From the cell containing the given text, extract its center point as [X, Y] coordinate. 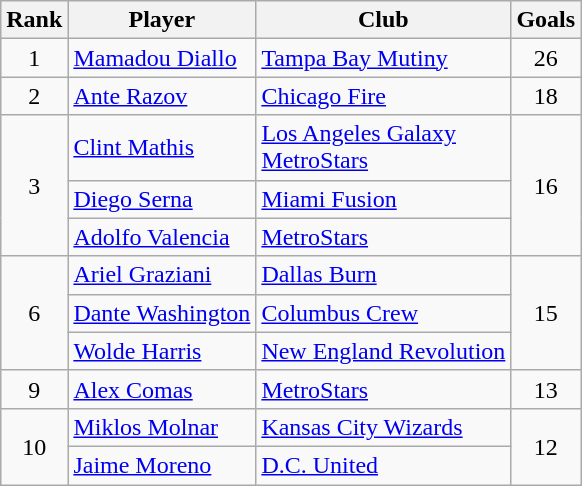
Dante Washington [162, 313]
Player [162, 20]
15 [546, 313]
12 [546, 446]
Los Angeles Galaxy MetroStars [384, 148]
18 [546, 96]
1 [34, 58]
Goals [546, 20]
New England Revolution [384, 351]
3 [34, 186]
Kansas City Wizards [384, 427]
Ariel Graziani [162, 275]
Miami Fusion [384, 199]
Adolfo Valencia [162, 237]
Dallas Burn [384, 275]
Diego Serna [162, 199]
D.C. United [384, 465]
Chicago Fire [384, 96]
26 [546, 58]
Clint Mathis [162, 148]
Alex Comas [162, 389]
16 [546, 186]
Mamadou Diallo [162, 58]
Jaime Moreno [162, 465]
Wolde Harris [162, 351]
Rank [34, 20]
Club [384, 20]
Ante Razov [162, 96]
9 [34, 389]
13 [546, 389]
Miklos Molnar [162, 427]
10 [34, 446]
Tampa Bay Mutiny [384, 58]
6 [34, 313]
2 [34, 96]
Columbus Crew [384, 313]
